For the text-containing cell, return its midpoint in [x, y] coordinate format. 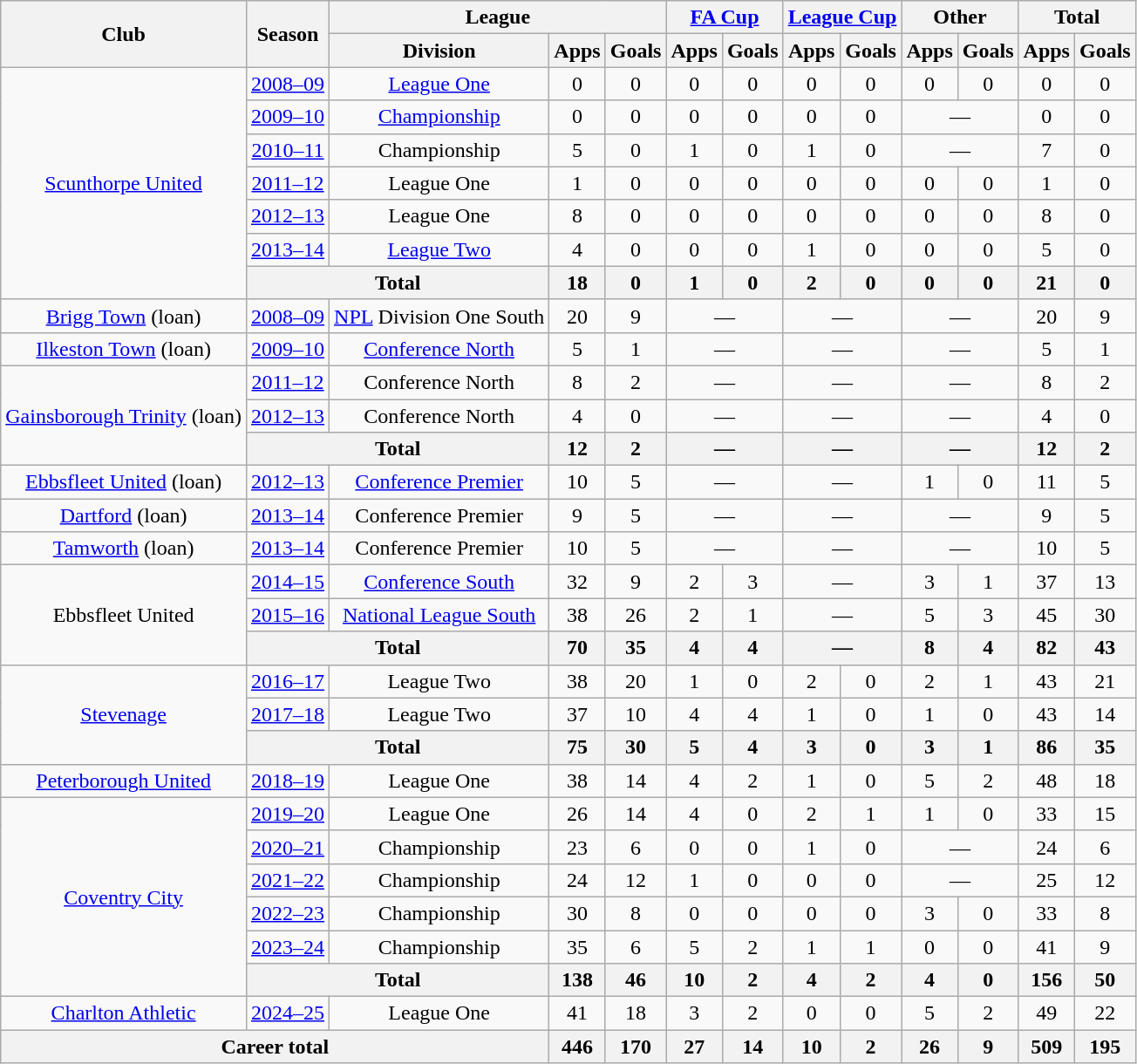
Conference South [439, 582]
Gainsborough Trinity (loan) [124, 415]
League Cup [842, 17]
2023–24 [288, 946]
27 [694, 1047]
NPL Division One South [439, 316]
82 [1046, 648]
Ebbsfleet United (loan) [124, 482]
2022–23 [288, 913]
70 [577, 648]
509 [1046, 1047]
2014–15 [288, 582]
138 [577, 980]
48 [1046, 781]
Scunthorpe United [124, 183]
Division [439, 51]
446 [577, 1047]
195 [1105, 1047]
25 [1046, 880]
2020–21 [288, 847]
2019–20 [288, 814]
2024–25 [288, 1013]
Other [960, 17]
22 [1105, 1013]
2010–11 [288, 150]
Career total [276, 1047]
32 [577, 582]
2015–16 [288, 615]
86 [1046, 747]
2018–19 [288, 781]
45 [1046, 615]
156 [1046, 980]
13 [1105, 582]
23 [577, 847]
Ilkeston Town (loan) [124, 349]
2021–22 [288, 880]
11 [1046, 482]
2016–17 [288, 681]
2017–18 [288, 714]
75 [577, 747]
46 [636, 980]
Tamworth (loan) [124, 549]
50 [1105, 980]
National League South [439, 615]
Season [288, 34]
Dartford (loan) [124, 515]
Peterborough United [124, 781]
Club [124, 34]
FA Cup [725, 17]
170 [636, 1047]
15 [1105, 814]
Ebbsfleet United [124, 615]
Coventry City [124, 897]
Stevenage [124, 714]
Brigg Town (loan) [124, 316]
7 [1046, 150]
League [498, 17]
Charlton Athletic [124, 1013]
49 [1046, 1013]
